Scan for the cell matching the given text and deliver its [x, y] coordinate at center. 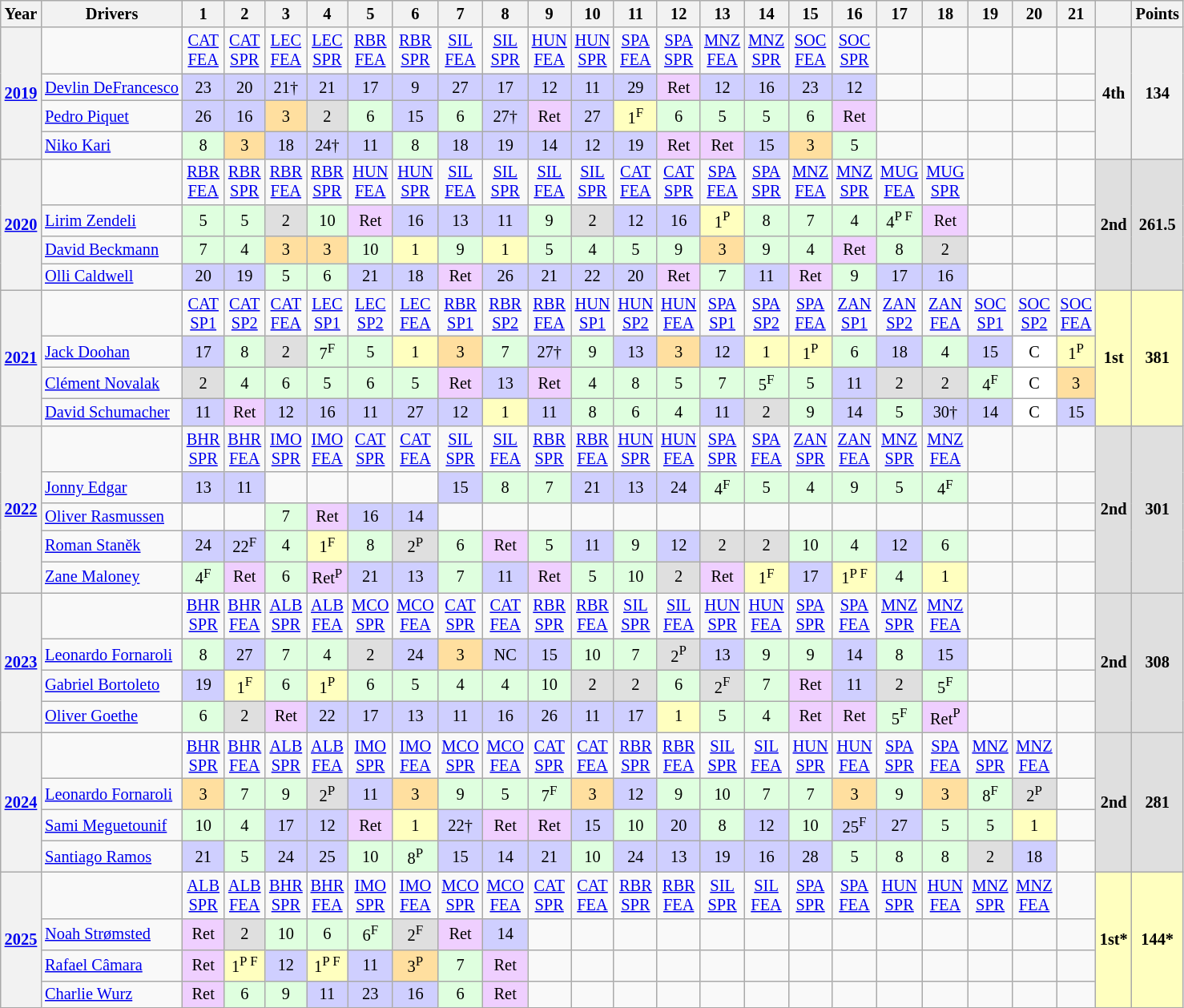
29 [635, 87]
Year [21, 14]
2024 [21, 803]
21† [286, 87]
Devlin DeFrancesco [112, 87]
Roman Staněk [112, 545]
David Beckmann [112, 250]
8F [990, 793]
SOCSP2 [1035, 313]
NC [505, 654]
24† [328, 145]
2020 [21, 224]
CATSP2 [244, 313]
Clément Novalak [112, 383]
HUNSP2 [635, 313]
CATSP1 [203, 313]
SOCSPR [854, 50]
Jonny Edgar [112, 487]
Olli Caldwell [112, 276]
22† [460, 825]
281 [1158, 803]
Points [1158, 14]
Rafael Câmara [112, 965]
Oliver Rasmussen [112, 517]
381 [1158, 357]
LECSPR [328, 50]
Sami Meguetounif [112, 825]
MUGFEA [899, 182]
MUGSPR [945, 182]
LECSP1 [328, 313]
3P [415, 965]
Santiago Ramos [112, 856]
4th [1114, 93]
2021 [21, 357]
Niko Kari [112, 145]
2019 [21, 93]
28 [811, 856]
Oliver Goethe [112, 716]
1st [1114, 357]
ZANSPR [811, 449]
HUNSP1 [593, 313]
Charlie Wurz [112, 994]
Jack Doohan [112, 353]
Noah Strømsted [112, 934]
Gabriel Bortoleto [112, 686]
David Schumacher [112, 412]
308 [1158, 662]
SOCSP1 [990, 313]
30† [945, 412]
25F [854, 825]
Lirim Zendeli [112, 221]
RBRSP1 [460, 313]
6F [370, 934]
22F [244, 545]
SPASP2 [766, 313]
ZANSP2 [899, 313]
Drivers [112, 14]
8P [415, 856]
25 [328, 856]
SPASP1 [723, 313]
261.5 [1158, 224]
RBRSP2 [505, 313]
2023 [21, 662]
ZANSP1 [854, 313]
4P F [899, 221]
144* [1158, 939]
301 [1158, 509]
134 [1158, 93]
2025 [21, 939]
LECSP2 [370, 313]
1st* [1114, 939]
2022 [21, 509]
Pedro Piquet [112, 115]
Zane Maloney [112, 577]
